For the text-containing cell, return its midpoint in [X, Y] coordinate format. 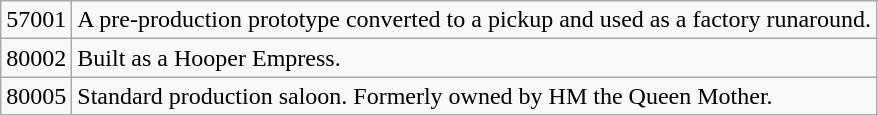
A pre-production prototype converted to a pickup and used as a factory runaround. [474, 20]
Built as a Hooper Empress. [474, 58]
Standard production saloon. Formerly owned by HM the Queen Mother. [474, 96]
80005 [36, 96]
57001 [36, 20]
80002 [36, 58]
